Extract the (X, Y) coordinate from the center of the cell holding the provided text.  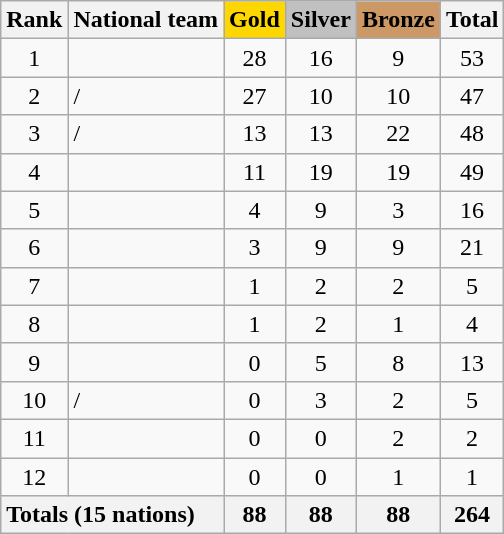
49 (472, 172)
28 (255, 58)
21 (472, 248)
22 (398, 134)
47 (472, 96)
48 (472, 134)
7 (34, 286)
53 (472, 58)
6 (34, 248)
Bronze (398, 20)
27 (255, 96)
12 (34, 477)
264 (472, 515)
National team (146, 20)
Gold (255, 20)
Totals (15 nations) (112, 515)
Total (472, 20)
Rank (34, 20)
Silver (320, 20)
